Detect which cell encompasses the target text, then output its [x, y] center coordinate. 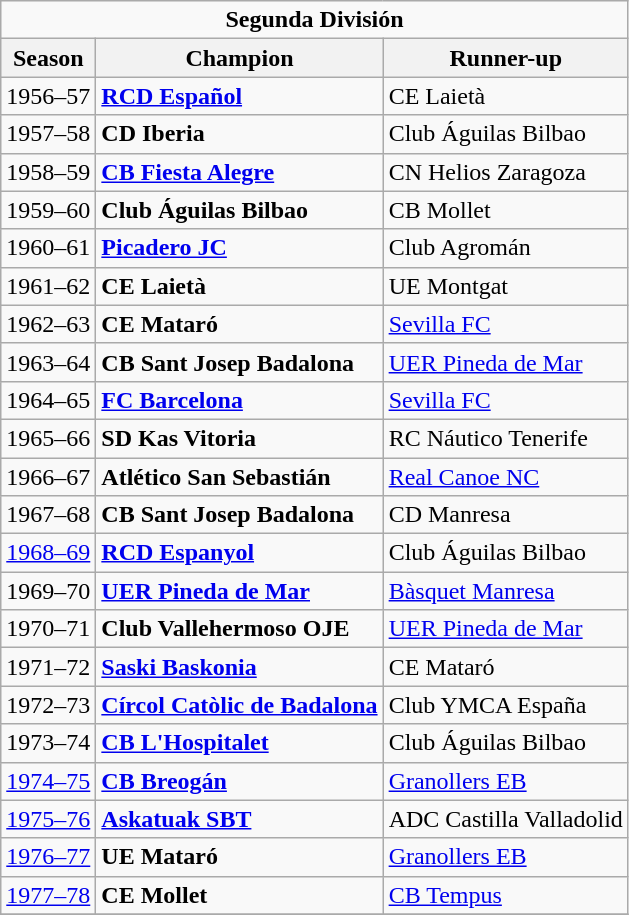
Askatuak SBT [240, 819]
Atlético San Sebastián [240, 477]
UE Montgat [506, 286]
1957–58 [48, 134]
CD Iberia [240, 134]
1976–77 [48, 857]
FC Barcelona [240, 400]
1956–57 [48, 96]
1975–76 [48, 819]
CB Mollet [506, 210]
RCD Español [240, 96]
1974–75 [48, 781]
SD Kas Vitoria [240, 438]
Círcol Catòlic de Badalona [240, 705]
1960–61 [48, 248]
Season [48, 58]
1963–64 [48, 362]
CB Breogán [240, 781]
1973–74 [48, 743]
Real Canoe NC [506, 477]
Champion [240, 58]
1977–78 [48, 895]
1964–65 [48, 400]
1962–63 [48, 324]
Saski Baskonia [240, 667]
1966–67 [48, 477]
ADC Castilla Valladolid [506, 819]
1961–62 [48, 286]
1971–72 [48, 667]
1972–73 [48, 705]
Club Vallehermoso OJE [240, 629]
UE Mataró [240, 857]
RCD Espanyol [240, 553]
Bàsquet Manresa [506, 591]
CD Manresa [506, 515]
1967–68 [48, 515]
1959–60 [48, 210]
1968–69 [48, 553]
CB Fiesta Alegre [240, 172]
Picadero JC [240, 248]
RC Náutico Tenerife [506, 438]
Segunda División [315, 20]
Club YMCA España [506, 705]
Runner-up [506, 58]
Club Agromán [506, 248]
1970–71 [48, 629]
CB L'Hospitalet [240, 743]
1969–70 [48, 591]
1965–66 [48, 438]
CE Mollet [240, 895]
CN Helios Zaragoza [506, 172]
CB Tempus [506, 895]
1958–59 [48, 172]
